From the cell containing the given text, extract its center point as [X, Y] coordinate. 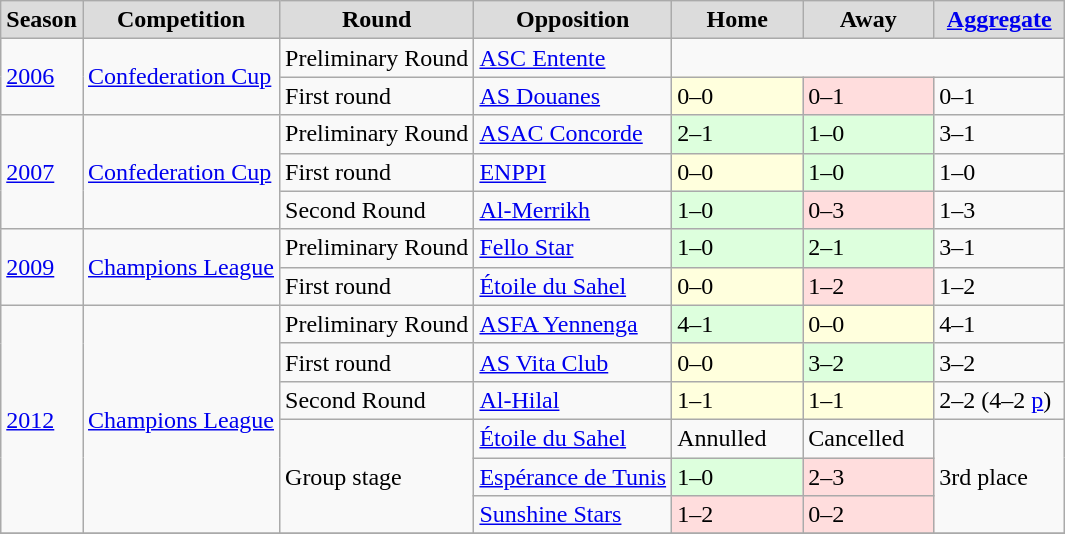
Fello Star [573, 248]
1–3 [1000, 210]
Annulled [738, 438]
Season [42, 20]
3rd place [1000, 476]
Away [868, 20]
0–3 [868, 210]
Group stage [377, 476]
Espérance de Tunis [573, 477]
AS Vita Club [573, 362]
Competition [180, 20]
ENPPI [573, 172]
ASFA Yennenga [573, 324]
Al-Merrikh [573, 210]
Round [377, 20]
2–3 [868, 477]
ASAC Concorde [573, 134]
Al-Hilal [573, 400]
AS Douanes [573, 96]
Aggregate [1000, 20]
Opposition [573, 20]
2006 [42, 77]
Cancelled [868, 438]
Sunshine Stars [573, 515]
Home [738, 20]
0–2 [868, 515]
2–2 (4–2 p) [1000, 400]
ASC Entente [573, 58]
2009 [42, 267]
2012 [42, 419]
2007 [42, 172]
